For the text-containing cell, return its midpoint in (X, Y) coordinate format. 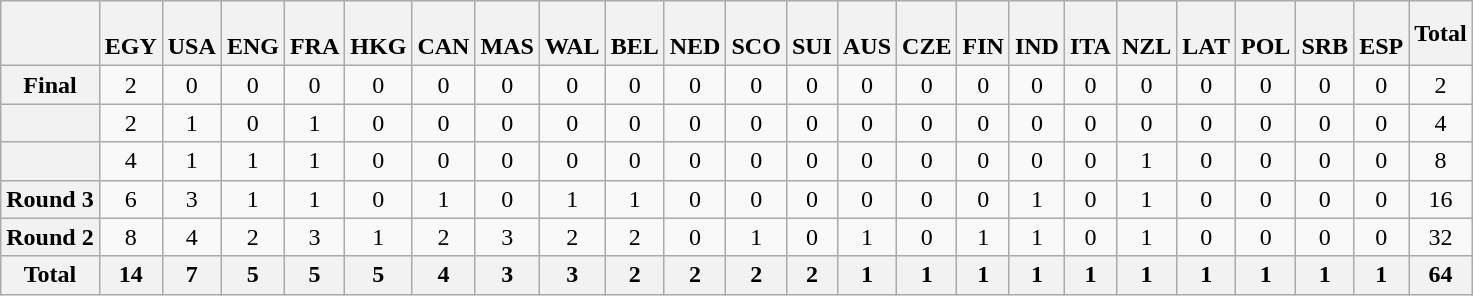
6 (130, 199)
WAL (572, 34)
EGY (130, 34)
CZE (927, 34)
32 (1441, 237)
FIN (983, 34)
LAT (1206, 34)
14 (130, 275)
Round 3 (50, 199)
IND (1036, 34)
NED (695, 34)
ENG (252, 34)
CAN (444, 34)
64 (1441, 275)
Final (50, 85)
16 (1441, 199)
ITA (1090, 34)
AUS (866, 34)
POL (1265, 34)
BEL (634, 34)
HKG (378, 34)
SUI (812, 34)
ESP (1382, 34)
NZL (1146, 34)
SRB (1325, 34)
Round 2 (50, 237)
SCO (756, 34)
USA (192, 34)
MAS (507, 34)
7 (192, 275)
FRA (314, 34)
